Capture the cell that displays the provided text and extract its (x, y) central coordinate. 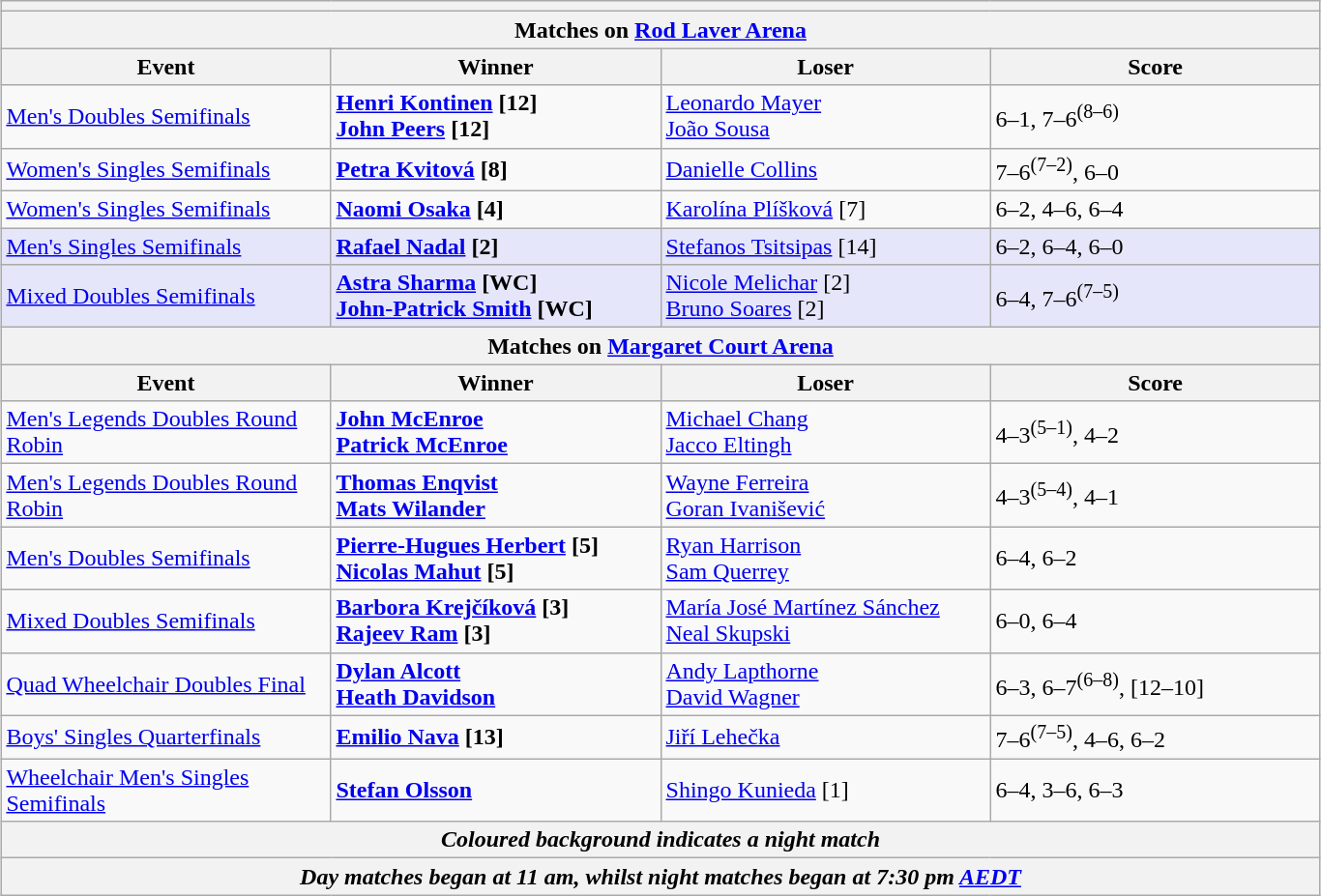
Stefanos Tsitsipas [14] (826, 246)
Pierre-Hugues Herbert [5] Nicolas Mahut [5] (495, 559)
Astra Sharma [WC] John-Patrick Smith [WC] (495, 296)
6–3, 6–7(6–8), [12–10] (1155, 684)
Barbora Krejčíková [3] Rajeev Ram [3] (495, 621)
7–6(7–5), 4–6, 6–2 (1155, 737)
Henri Kontinen [12] John Peers [12] (495, 116)
Petra Kvitová [8] (495, 170)
6–4, 6–2 (1155, 559)
Naomi Osaka [4] (495, 210)
Andy Lapthorne David Wagner (826, 684)
Thomas Enqvist Mats Wilander (495, 495)
Leonardo Mayer João Sousa (826, 116)
6–1, 7–6(8–6) (1155, 116)
María José Martínez Sánchez Neal Skupski (826, 621)
Jiří Lehečka (826, 737)
John McEnroe Patrick McEnroe (495, 433)
6–4, 7–6(7–5) (1155, 296)
6–2, 4–6, 6–4 (1155, 210)
Dylan Alcott Heath Davidson (495, 684)
Danielle Collins (826, 170)
Coloured background indicates a night match (660, 840)
Rafael Nadal [2] (495, 246)
Shingo Kunieda [1] (826, 791)
Matches on Rod Laver Arena (660, 30)
Emilio Nava [13] (495, 737)
Stefan Olsson (495, 791)
Wayne Ferreira Goran Ivanišević (826, 495)
6–2, 6–4, 6–0 (1155, 246)
4–3(5–1), 4–2 (1155, 433)
Ryan Harrison Sam Querrey (826, 559)
Day matches began at 11 am, whilst night matches began at 7:30 pm AEDT (660, 877)
Karolína Plíšková [7] (826, 210)
Matches on Margaret Court Arena (660, 346)
Michael Chang Jacco Eltingh (826, 433)
Wheelchair Men's Singles Semifinals (166, 791)
Quad Wheelchair Doubles Final (166, 684)
6–4, 3–6, 6–3 (1155, 791)
Boys' Singles Quarterfinals (166, 737)
Nicole Melichar [2] Bruno Soares [2] (826, 296)
Men's Singles Semifinals (166, 246)
7–6(7–2), 6–0 (1155, 170)
4–3(5–4), 4–1 (1155, 495)
6–0, 6–4 (1155, 621)
